Output the (x, y) coordinate of the center of the cell containing the given text.  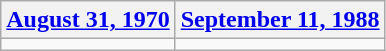
September 11, 1988 (280, 20)
August 31, 1970 (88, 20)
